Return the (X, Y) coordinate for the center point of the cell that contains the specified text.  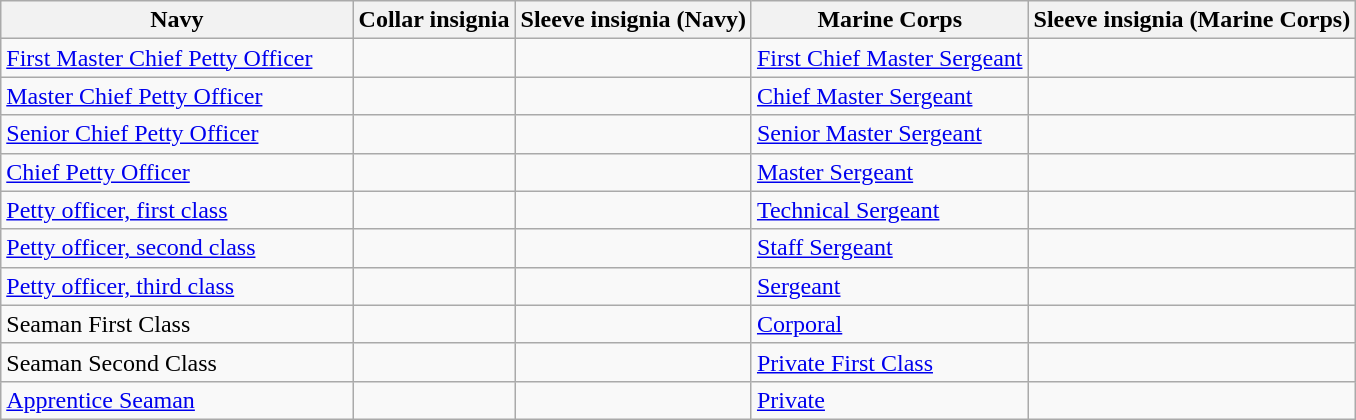
Corporal (890, 324)
Technical Sergeant (890, 210)
Marine Corps (890, 20)
Petty officer, third class (177, 286)
Seaman Second Class (177, 362)
Sleeve insignia (Marine Corps) (1192, 20)
Sergeant (890, 286)
Chief Master Sergeant (890, 96)
Petty officer, first class (177, 210)
Private First Class (890, 362)
Senior Chief Petty Officer (177, 134)
Senior Master Sergeant (890, 134)
Private (890, 400)
Chief Petty Officer (177, 172)
Collar insignia (434, 20)
Master Sergeant (890, 172)
Staff Sergeant (890, 248)
Seaman First Class (177, 324)
Navy (177, 20)
Apprentice Seaman (177, 400)
First Master Chief Petty Officer (177, 58)
Master Chief Petty Officer (177, 96)
Petty officer, second class (177, 248)
Sleeve insignia (Navy) (633, 20)
First Chief Master Sergeant (890, 58)
